Detect which cell encompasses the target text, then output its [x, y] center coordinate. 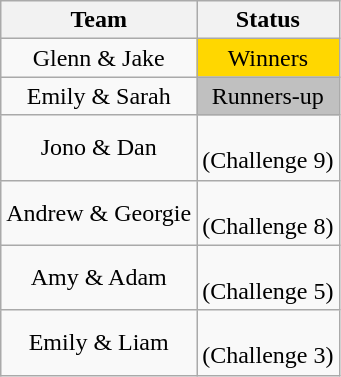
Winners [268, 58]
Runners-up [268, 96]
(Challenge 8) [268, 212]
(Challenge 5) [268, 278]
Amy & Adam [99, 278]
Emily & Liam [99, 342]
Andrew & Georgie [99, 212]
Team [99, 20]
Glenn & Jake [99, 58]
Jono & Dan [99, 148]
Status [268, 20]
(Challenge 3) [268, 342]
(Challenge 9) [268, 148]
Emily & Sarah [99, 96]
